Extract the [x, y] coordinate from the center of the cell holding the provided text.  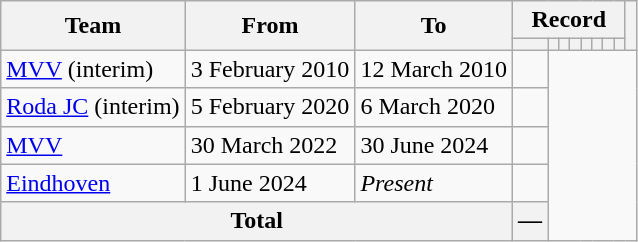
12 March 2010 [434, 69]
5 February 2020 [270, 107]
Present [434, 183]
Total [257, 221]
Eindhoven [93, 183]
30 June 2024 [434, 145]
To [434, 26]
MVV [93, 145]
MVV (interim) [93, 69]
6 March 2020 [434, 107]
From [270, 26]
Roda JC (interim) [93, 107]
Team [93, 26]
30 March 2022 [270, 145]
1 June 2024 [270, 183]
— [530, 221]
3 February 2010 [270, 69]
Record [569, 20]
